Return the [X, Y] coordinate for the center point of the cell that contains the specified text.  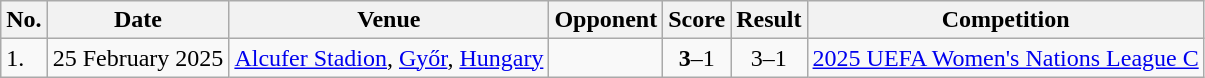
25 February 2025 [138, 58]
2025 UEFA Women's Nations League C [1006, 58]
Venue [389, 20]
Score [697, 20]
Competition [1006, 20]
Opponent [606, 20]
Result [769, 20]
No. [24, 20]
Alcufer Stadion, Győr, Hungary [389, 58]
Date [138, 20]
1. [24, 58]
